Identify which cell holds the provided text, then report its (x, y) central coordinate. 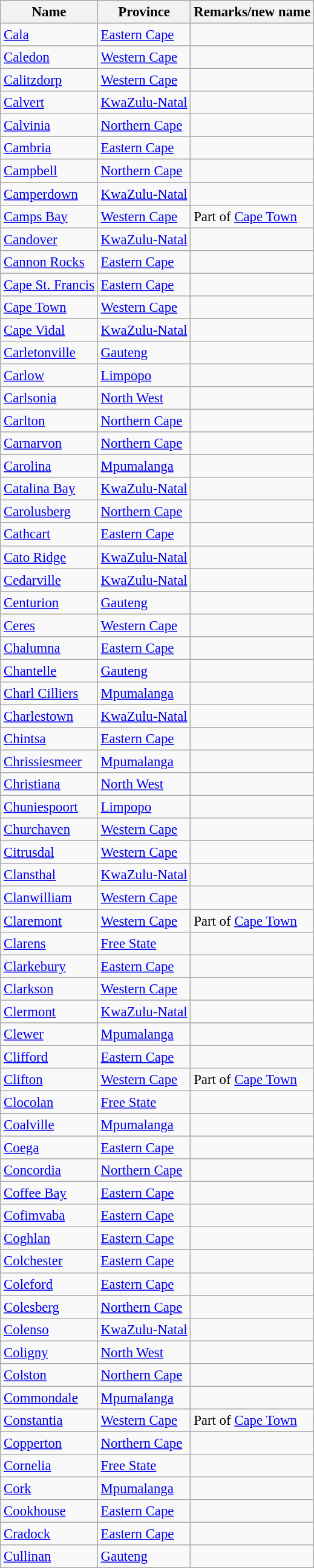
Carolusberg (50, 512)
Christiana (50, 784)
Cork (50, 1489)
Calitzdorp (50, 80)
Carolina (50, 466)
Cala (50, 35)
Cape Town (50, 308)
Coalville (50, 1125)
Carletonville (50, 353)
Cullinan (50, 1557)
Colenso (50, 1329)
Cape Vidal (50, 330)
Campbell (50, 171)
Remarks/new name (252, 12)
Clarkson (50, 989)
Coligny (50, 1352)
Clansthal (50, 876)
Coffee Bay (50, 1193)
Citrusdal (50, 853)
Calvinia (50, 126)
Colston (50, 1375)
Churchaven (50, 830)
Chintsa (50, 739)
Camps Bay (50, 216)
Commondale (50, 1398)
Clarkebury (50, 966)
Catalina Bay (50, 489)
Camperdown (50, 194)
Cathcart (50, 535)
Claremont (50, 921)
Centurion (50, 602)
Colesberg (50, 1307)
Clanwilliam (50, 898)
Caledon (50, 57)
Cannon Rocks (50, 262)
Coleford (50, 1284)
Carlton (50, 421)
Clifford (50, 1057)
Candover (50, 239)
Clocolan (50, 1102)
Cradock (50, 1534)
Chantelle (50, 671)
Name (50, 12)
Province (144, 12)
Ceres (50, 625)
Carnarvon (50, 444)
Cedarville (50, 580)
Clarens (50, 943)
Constantia (50, 1421)
Clermont (50, 1011)
Clifton (50, 1080)
Cato Ridge (50, 557)
Carlow (50, 375)
Colchester (50, 1262)
Charl Cilliers (50, 694)
Concordia (50, 1170)
Chalumna (50, 648)
Chuniespoort (50, 807)
Coega (50, 1148)
Chrissiesmeer (50, 762)
Cofimvaba (50, 1216)
Charlestown (50, 716)
Calvert (50, 103)
Cookhouse (50, 1511)
Copperton (50, 1443)
Cornelia (50, 1466)
Cape St. Francis (50, 285)
Cambria (50, 148)
Coghlan (50, 1239)
Carlsonia (50, 398)
Clewer (50, 1034)
